Pinpoint the cell where the given text exists, returning its (X, Y) midpoint coordinate. 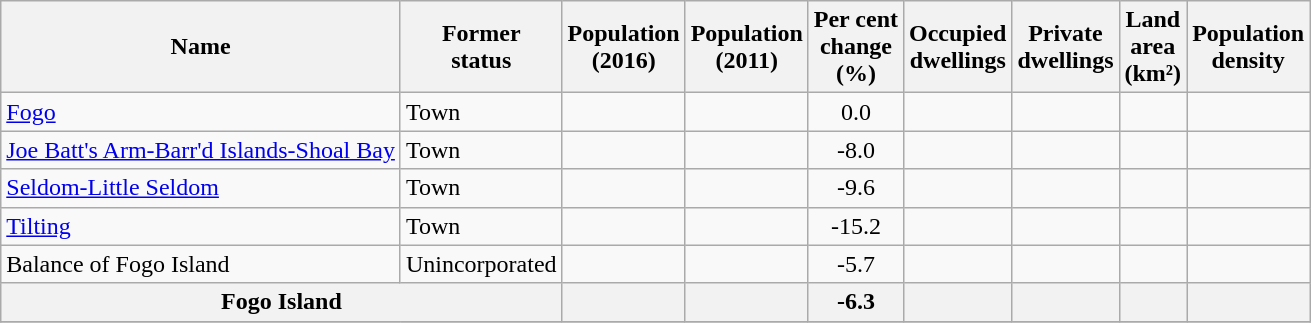
Balance of Fogo Island (201, 264)
Privatedwellings (1066, 47)
-6.3 (856, 302)
Populationdensity (1248, 47)
-8.0 (856, 150)
Seldom-Little Seldom (201, 188)
Formerstatus (481, 47)
Population(2011) (746, 47)
Joe Batt's Arm-Barr'd Islands-Shoal Bay (201, 150)
Fogo Island (282, 302)
-15.2 (856, 226)
-9.6 (856, 188)
Landarea(km²) (1153, 47)
Name (201, 47)
Fogo (201, 112)
Tilting (201, 226)
0.0 (856, 112)
Population(2016) (624, 47)
-5.7 (856, 264)
Occupieddwellings (958, 47)
Per centchange(%) (856, 47)
Unincorporated (481, 264)
